Search for the cell housing the specified text and yield its [x, y] center coordinate. 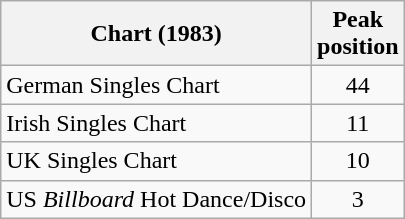
44 [358, 85]
US Billboard Hot Dance/Disco [156, 199]
3 [358, 199]
Irish Singles Chart [156, 123]
German Singles Chart [156, 85]
Chart (1983) [156, 34]
Peakposition [358, 34]
11 [358, 123]
UK Singles Chart [156, 161]
10 [358, 161]
